Output the (x, y) coordinate of the center of the cell containing the given text.  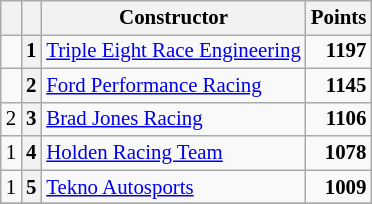
5 (31, 187)
Constructor (174, 18)
3 (31, 119)
1145 (338, 85)
Ford Performance Racing (174, 85)
Tekno Autosports (174, 187)
1078 (338, 153)
4 (31, 153)
1197 (338, 51)
Holden Racing Team (174, 153)
1106 (338, 119)
1009 (338, 187)
Triple Eight Race Engineering (174, 51)
Points (338, 18)
Brad Jones Racing (174, 119)
